Extract the [X, Y] coordinate from the center of the cell holding the provided text.  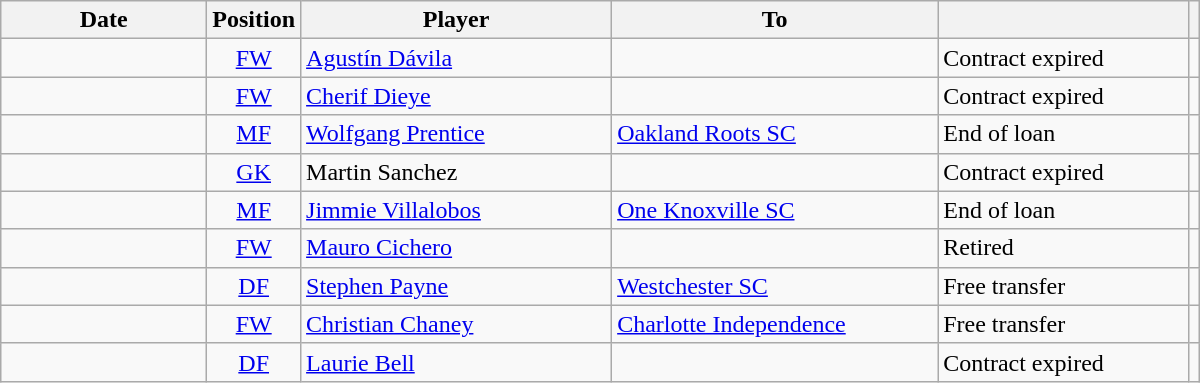
To [775, 20]
Position [254, 20]
Jimmie Villalobos [456, 210]
Retired [1064, 248]
Charlotte Independence [775, 324]
Wolfgang Prentice [456, 134]
Oakland Roots SC [775, 134]
Cherif Dieye [456, 96]
Mauro Cichero [456, 248]
GK [254, 172]
Date [104, 20]
One Knoxville SC [775, 210]
Player [456, 20]
Martin Sanchez [456, 172]
Agustín Dávila [456, 58]
Christian Chaney [456, 324]
Westchester SC [775, 286]
Stephen Payne [456, 286]
Laurie Bell [456, 362]
